Return the (x, y) coordinate for the center point of the cell that contains the specified text.  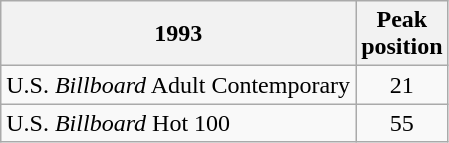
U.S. Billboard Adult Contemporary (178, 85)
1993 (178, 34)
Peakposition (402, 34)
21 (402, 85)
U.S. Billboard Hot 100 (178, 123)
55 (402, 123)
